Pinpoint the cell where the given text exists, returning its [x, y] midpoint coordinate. 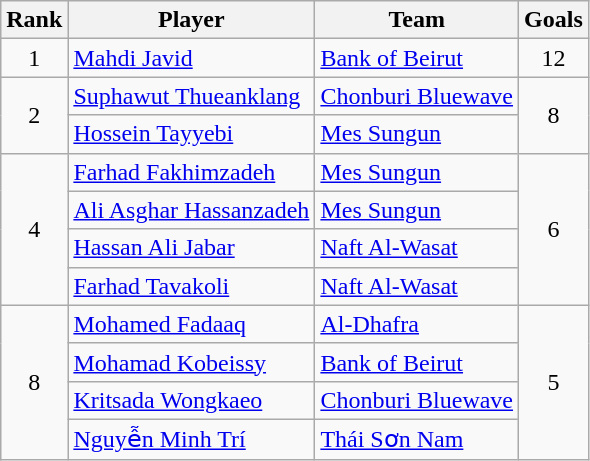
6 [554, 229]
Mohamad Kobeissy [192, 362]
Mahdi Javid [192, 58]
4 [34, 229]
Team [417, 20]
5 [554, 382]
Kritsada Wongkaeo [192, 400]
Player [192, 20]
Hassan Ali Jabar [192, 248]
Ali Asghar Hassanzadeh [192, 210]
2 [34, 115]
Suphawut Thueanklang [192, 96]
Rank [34, 20]
Al-Dhafra [417, 324]
1 [34, 58]
Thái Sơn Nam [417, 439]
12 [554, 58]
Nguyễn Minh Trí [192, 439]
Hossein Tayyebi [192, 134]
Goals [554, 20]
Farhad Tavakoli [192, 286]
Farhad Fakhimzadeh [192, 172]
Mohamed Fadaaq [192, 324]
